Identify which cell holds the provided text, then report its [X, Y] central coordinate. 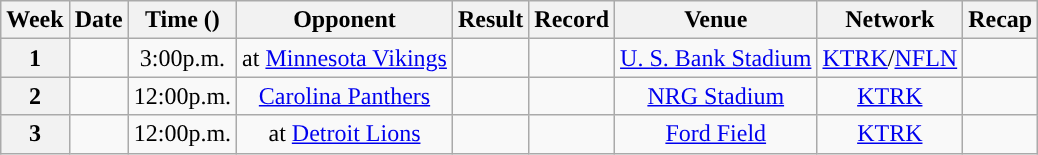
Record [572, 20]
Recap [1000, 20]
at Minnesota Vikings [345, 58]
Network [890, 20]
U. S. Bank Stadium [716, 58]
2 [35, 96]
1 [35, 58]
Carolina Panthers [345, 96]
KTRK/NFLN [890, 58]
NRG Stadium [716, 96]
3:00p.m. [182, 58]
Opponent [345, 20]
Result [490, 20]
Time () [182, 20]
Venue [716, 20]
Date [98, 20]
at Detroit Lions [345, 134]
Week [35, 20]
Ford Field [716, 134]
3 [35, 134]
